Extract the (X, Y) coordinate from the center of the cell holding the provided text.  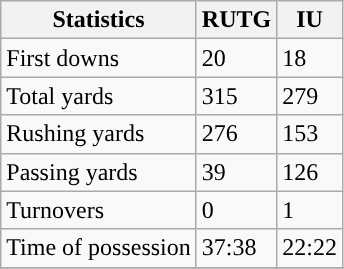
126 (310, 172)
IU (310, 20)
18 (310, 58)
37:38 (236, 248)
Passing yards (99, 172)
279 (310, 96)
0 (236, 210)
Statistics (99, 20)
1 (310, 210)
Total yards (99, 96)
20 (236, 58)
RUTG (236, 20)
153 (310, 134)
315 (236, 96)
First downs (99, 58)
39 (236, 172)
276 (236, 134)
Turnovers (99, 210)
22:22 (310, 248)
Rushing yards (99, 134)
Time of possession (99, 248)
